Search for the cell housing the specified text and yield its [x, y] center coordinate. 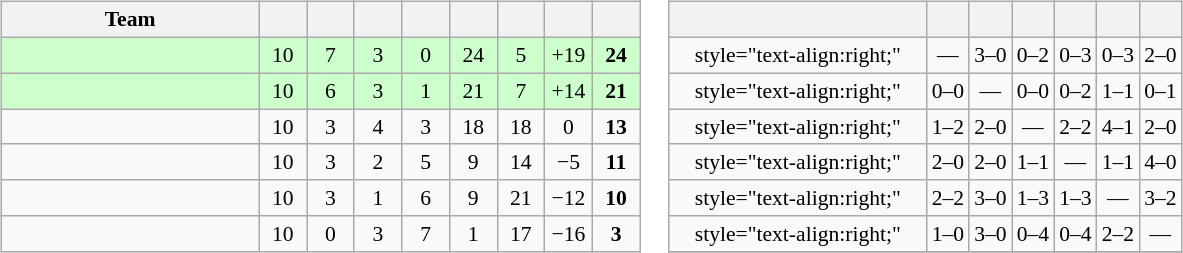
0–1 [1160, 91]
4 [378, 127]
11 [616, 162]
4–1 [1118, 127]
Team [130, 20]
4–0 [1160, 162]
−16 [569, 234]
3–2 [1160, 198]
1–2 [948, 127]
+14 [569, 91]
13 [616, 127]
−5 [569, 162]
17 [521, 234]
1–0 [948, 234]
2 [378, 162]
14 [521, 162]
+19 [569, 55]
−12 [569, 198]
